Pinpoint the cell where the given text exists, returning its [x, y] midpoint coordinate. 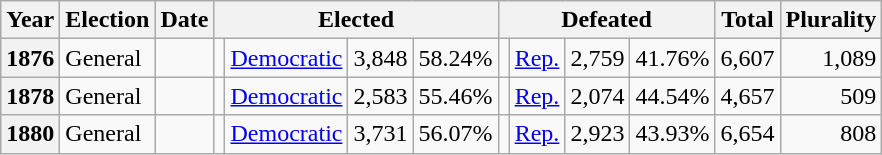
2,923 [598, 134]
6,607 [748, 58]
1,089 [831, 58]
Elected [356, 20]
43.93% [672, 134]
2,583 [380, 96]
6,654 [748, 134]
Date [184, 20]
2,759 [598, 58]
1876 [30, 58]
44.54% [672, 96]
1880 [30, 134]
55.46% [456, 96]
3,848 [380, 58]
Year [30, 20]
56.07% [456, 134]
2,074 [598, 96]
Defeated [606, 20]
509 [831, 96]
4,657 [748, 96]
Total [748, 20]
1878 [30, 96]
3,731 [380, 134]
808 [831, 134]
58.24% [456, 58]
Election [108, 20]
Plurality [831, 20]
41.76% [672, 58]
